From the cell containing the given text, extract its center point as [x, y] coordinate. 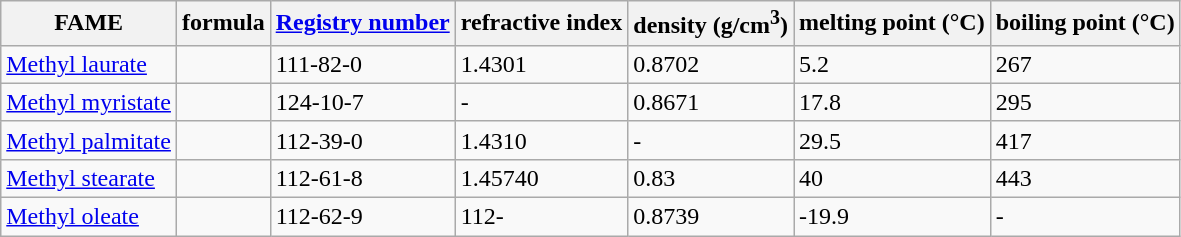
Registry number [362, 24]
0.8739 [711, 217]
112- [542, 217]
112-39-0 [362, 140]
Methyl laurate [89, 64]
267 [1085, 64]
boiling point (°C) [1085, 24]
417 [1085, 140]
1.45740 [542, 178]
124-10-7 [362, 102]
17.8 [892, 102]
refractive index [542, 24]
40 [892, 178]
Methyl myristate [89, 102]
formula [223, 24]
density (g/cm3) [711, 24]
111-82-0 [362, 64]
-19.9 [892, 217]
1.4301 [542, 64]
Methyl stearate [89, 178]
0.8671 [711, 102]
29.5 [892, 140]
0.8702 [711, 64]
1.4310 [542, 140]
FAME [89, 24]
Methyl palmitate [89, 140]
melting point (°C) [892, 24]
295 [1085, 102]
443 [1085, 178]
Methyl oleate [89, 217]
5.2 [892, 64]
0.83 [711, 178]
112-62-9 [362, 217]
112-61-8 [362, 178]
